From the cell containing the given text, extract its center point as [x, y] coordinate. 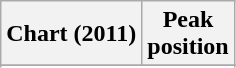
Chart (2011) [72, 34]
Peakposition [188, 34]
